Extract the [X, Y] coordinate from the center of the cell holding the provided text.  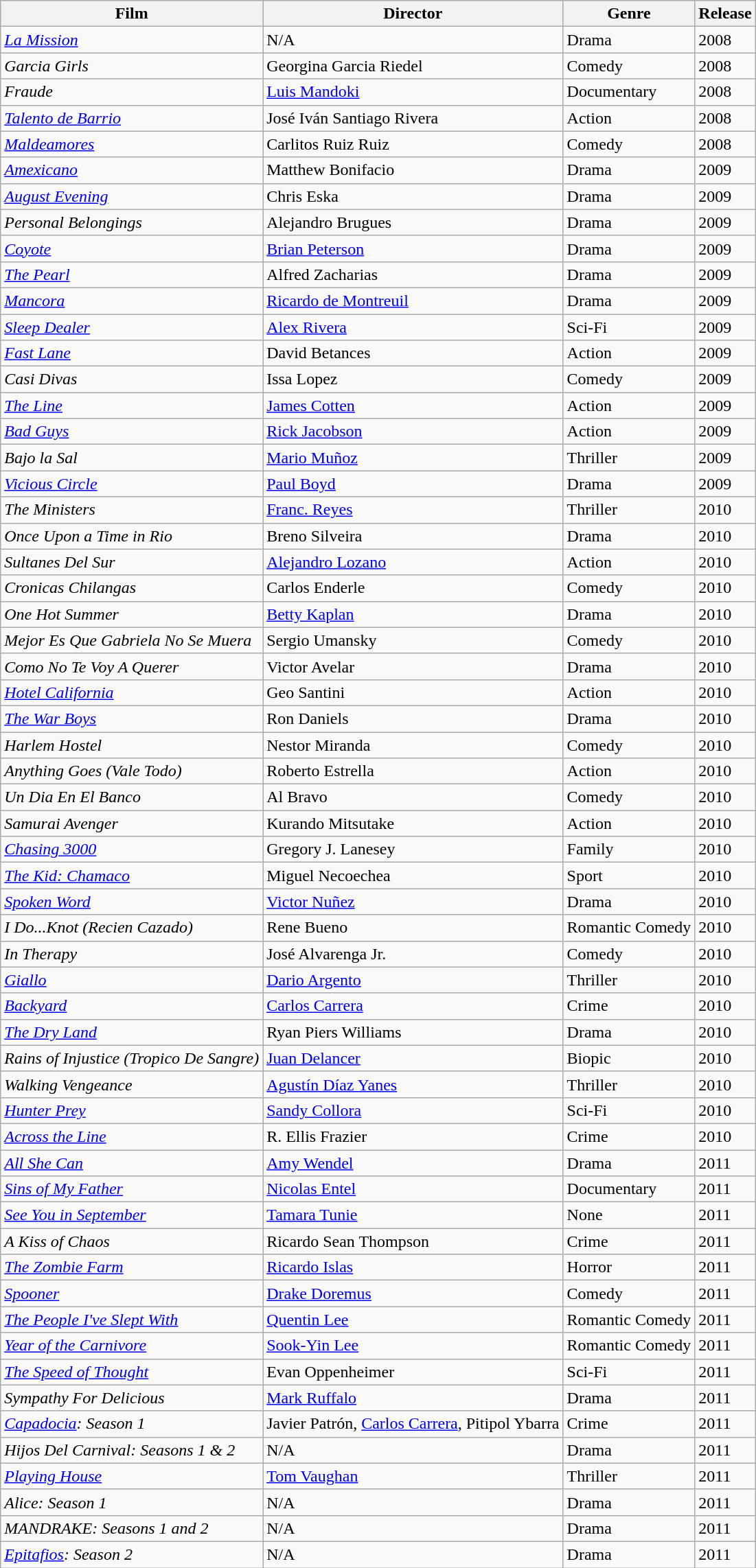
Agustín Díaz Yanes [413, 1084]
Alfred Zacharias [413, 274]
Gregory J. Lanesey [413, 850]
MANDRAKE: Seasons 1 and 2 [132, 1528]
Release [725, 14]
Ricardo Sean Thompson [413, 1241]
The Line [132, 406]
Capadocia: Season 1 [132, 1424]
Paul Boyd [413, 484]
Alejandro Lozano [413, 562]
Year of the Carnivore [132, 1346]
The People I've Slept With [132, 1320]
Hotel California [132, 692]
Carlos Enderle [413, 588]
Coyote [132, 248]
Brian Peterson [413, 248]
Rains of Injustice (Tropico De Sangre) [132, 1058]
All She Can [132, 1163]
Family [629, 850]
Walking Vengeance [132, 1084]
Tamara Tunie [413, 1215]
Vicious Circle [132, 484]
Giallo [132, 980]
Personal Belongings [132, 222]
A Kiss of Chaos [132, 1241]
One Hot Summer [132, 614]
Nicolas Entel [413, 1189]
Casi Divas [132, 379]
Garcia Girls [132, 66]
Amy Wendel [413, 1163]
August Evening [132, 196]
Mancora [132, 301]
Kurando Mitsutake [413, 823]
La Mission [132, 40]
Fast Lane [132, 353]
Luis Mandoki [413, 92]
Como No Te Voy A Querer [132, 666]
Maldeamores [132, 144]
Talento de Barrio [132, 118]
Amexicano [132, 170]
The Speed of Thought [132, 1372]
R. Ellis Frazier [413, 1136]
Chasing 3000 [132, 850]
Hunter Prey [132, 1110]
Issa Lopez [413, 379]
José Iván Santiago Rivera [413, 118]
Alex Rivera [413, 327]
Nestor Miranda [413, 745]
Film [132, 14]
Playing House [132, 1476]
Juan Delancer [413, 1058]
I Do...Knot (Recien Cazado) [132, 928]
Ricardo Islas [413, 1267]
Sport [629, 876]
José Alvarenga Jr. [413, 954]
Biopic [629, 1058]
Evan Oppenheimer [413, 1372]
The Kid: Chamaco [132, 876]
Breno Silveira [413, 536]
Fraude [132, 92]
None [629, 1215]
Mejor Es Que Gabriela No Se Muera [132, 640]
Ryan Piers Williams [413, 1032]
Backyard [132, 1006]
Ricardo de Montreuil [413, 301]
Horror [629, 1267]
Sook-Yin Lee [413, 1346]
Sins of My Father [132, 1189]
David Betances [413, 353]
The Dry Land [132, 1032]
Javier Patrón, Carlos Carrera, Pitipol Ybarra [413, 1424]
Victor Nuñez [413, 902]
Samurai Avenger [132, 823]
Tom Vaughan [413, 1476]
The Ministers [132, 510]
Spooner [132, 1294]
Sympathy For Delicious [132, 1398]
Quentin Lee [413, 1320]
Director [413, 14]
See You in September [132, 1215]
Matthew Bonifacio [413, 170]
Carlitos Ruiz Ruiz [413, 144]
James Cotten [413, 406]
Miguel Necoechea [413, 876]
Dario Argento [413, 980]
Cronicas Chilangas [132, 588]
Betty Kaplan [413, 614]
In Therapy [132, 954]
The Zombie Farm [132, 1267]
Mark Ruffalo [413, 1398]
Epitafios: Season 2 [132, 1554]
Spoken Word [132, 902]
Once Upon a Time in Rio [132, 536]
Alejandro Brugues [413, 222]
Mario Muñoz [413, 458]
Across the Line [132, 1136]
Victor Avelar [413, 666]
Rene Bueno [413, 928]
Bajo la Sal [132, 458]
Al Bravo [413, 797]
Harlem Hostel [132, 745]
Alice: Season 1 [132, 1502]
The Pearl [132, 274]
Drake Doremus [413, 1294]
Ron Daniels [413, 718]
Bad Guys [132, 432]
Roberto Estrella [413, 771]
Chris Eska [413, 196]
Anything Goes (Vale Todo) [132, 771]
Carlos Carrera [413, 1006]
Georgina Garcia Riedel [413, 66]
Sultanes Del Sur [132, 562]
Hijos Del Carnival: Seasons 1 & 2 [132, 1450]
The War Boys [132, 718]
Un Dia En El Banco [132, 797]
Geo Santini [413, 692]
Sleep Dealer [132, 327]
Genre [629, 14]
Sandy Collora [413, 1110]
Franc. Reyes [413, 510]
Rick Jacobson [413, 432]
Sergio Umansky [413, 640]
